Return the [X, Y] coordinate for the center point of the cell that contains the specified text.  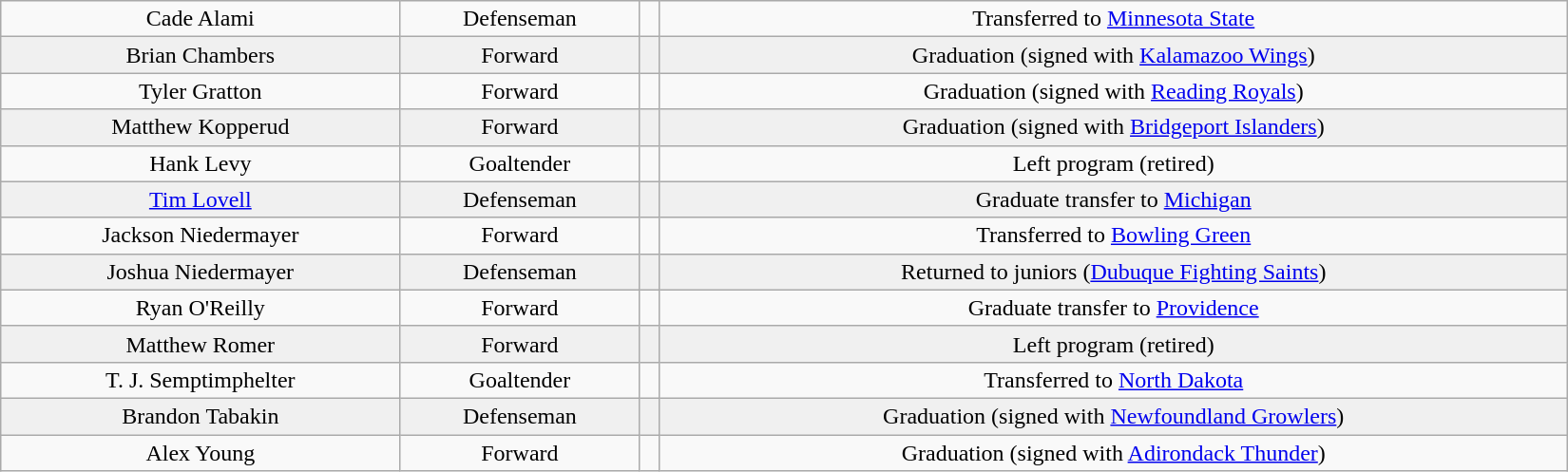
Transferred to Bowling Green [1114, 236]
Graduation (signed with Adirondack Thunder) [1114, 453]
T. J. Semptimphelter [201, 380]
Graduate transfer to Michigan [1114, 199]
Jackson Niedermayer [201, 236]
Returned to juniors (Dubuque Fighting Saints) [1114, 272]
Matthew Romer [201, 344]
Tim Lovell [201, 199]
Transferred to Minnesota State [1114, 19]
Ryan O'Reilly [201, 308]
Transferred to North Dakota [1114, 380]
Tyler Gratton [201, 91]
Graduation (signed with Kalamazoo Wings) [1114, 55]
Graduation (signed with Newfoundland Growlers) [1114, 416]
Graduation (signed with Bridgeport Islanders) [1114, 127]
Joshua Niedermayer [201, 272]
Alex Young [201, 453]
Graduation (signed with Reading Royals) [1114, 91]
Matthew Kopperud [201, 127]
Brian Chambers [201, 55]
Brandon Tabakin [201, 416]
Graduate transfer to Providence [1114, 308]
Hank Levy [201, 163]
Cade Alami [201, 19]
